Identify which cell holds the provided text, then report its [x, y] central coordinate. 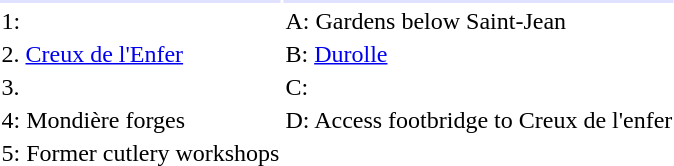
B: Durolle [479, 54]
3. [140, 87]
C: [479, 87]
2. Creux de l'Enfer [140, 54]
4: Mondière forges [140, 120]
D: Access footbridge to Creux de l'enfer [479, 120]
A: Gardens below Saint-Jean [479, 21]
1: [140, 21]
